Output the [x, y] coordinate of the center of the cell containing the given text.  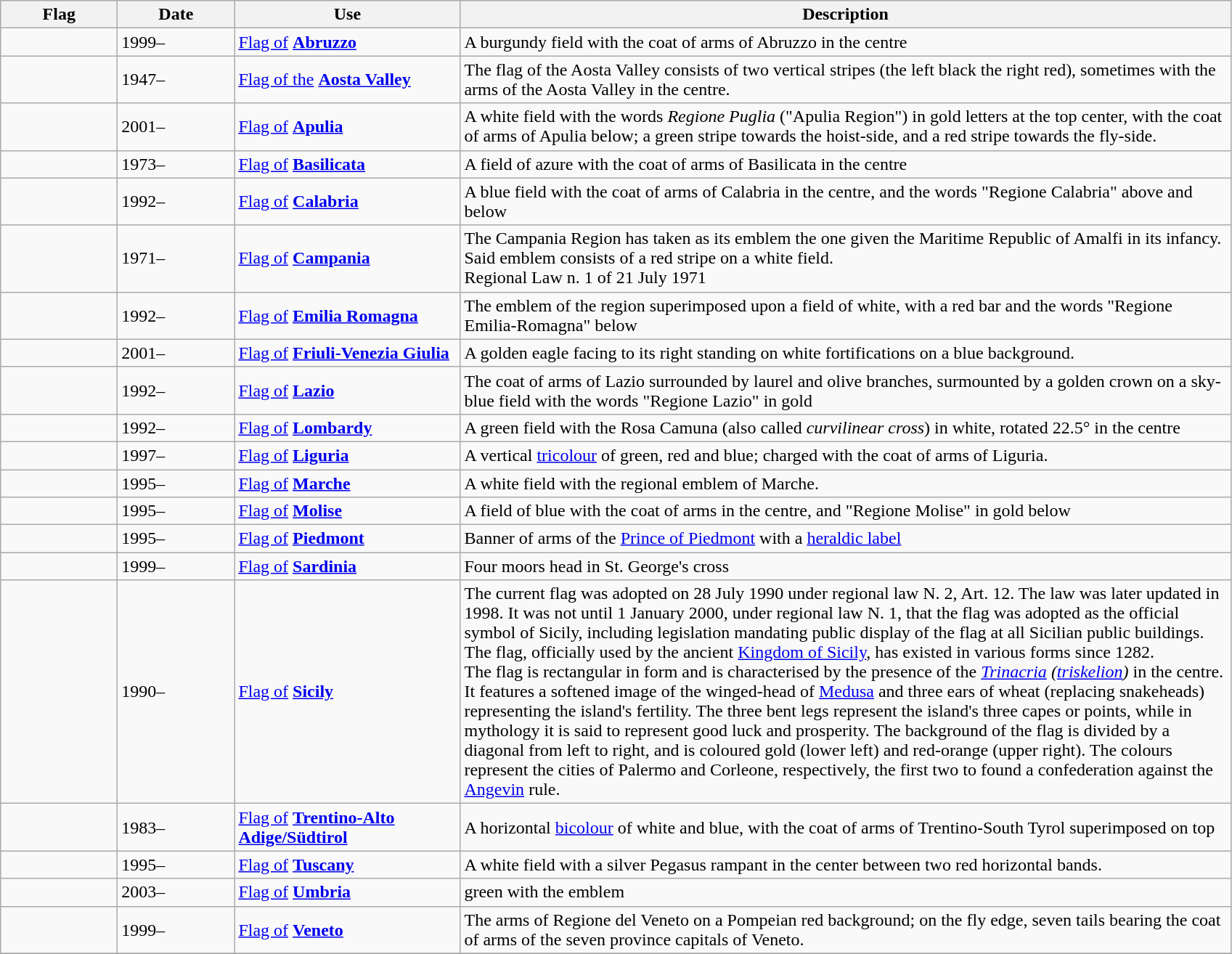
Use [347, 15]
Flag [60, 15]
Banner of arms of the Prince of Piedmont with a heraldic label [845, 539]
A white field with the regional emblem of Marche. [845, 483]
A golden eagle facing to its right standing on white fortifications on a blue background. [845, 353]
Flag of Trentino-Alto Adige/Südtirol [347, 828]
A burgundy field with the coat of arms of Abruzzo in the centre [845, 42]
A horizontal bicolour of white and blue, with the coat of arms of Trentino-South Tyrol superimposed on top [845, 828]
A green field with the Rosa Camuna (also called curvilinear cross) in white, rotated 22.5° in the centre [845, 428]
1983– [176, 828]
A white field with a silver Pegasus rampant in the center between two red horizontal bands. [845, 865]
Flag of Lazio [347, 391]
green with the emblem [845, 892]
Four moors head in St. George's cross [845, 566]
Flag of Sardinia [347, 566]
Flag of Umbria [347, 892]
Flag of Tuscany [347, 865]
Flag of Liguria [347, 455]
1973– [176, 164]
Flag of Basilicata [347, 164]
1971– [176, 258]
Description [845, 15]
Flag of Abruzzo [347, 42]
A blue field with the coat of arms of Calabria in the centre, and the words "Regione Calabria" above and below [845, 202]
1997– [176, 455]
Date [176, 15]
1990– [176, 692]
Flag of the Aosta Valley [347, 80]
Flag of Veneto [347, 929]
A field of blue with the coat of arms in the centre, and "Regione Molise" in gold below [845, 511]
Flag of Sicily [347, 692]
Flag of Marche [347, 483]
Flag of Friuli-Venezia Giulia [347, 353]
A vertical tricolour of green, red and blue; charged with the coat of arms of Liguria. [845, 455]
Flag of Emilia Romagna [347, 315]
Flag of Lombardy [347, 428]
1947– [176, 80]
2003– [176, 892]
Flag of Campania [347, 258]
Flag of Molise [347, 511]
Flag of Apulia [347, 126]
A field of azure with the coat of arms of Basilicata in the centre [845, 164]
Flag of Calabria [347, 202]
The emblem of the region superimposed upon a field of white, with a red bar and the words "Regione Emilia-Romagna" below [845, 315]
Flag of Piedmont [347, 539]
